Capture the cell that displays the provided text and extract its [x, y] central coordinate. 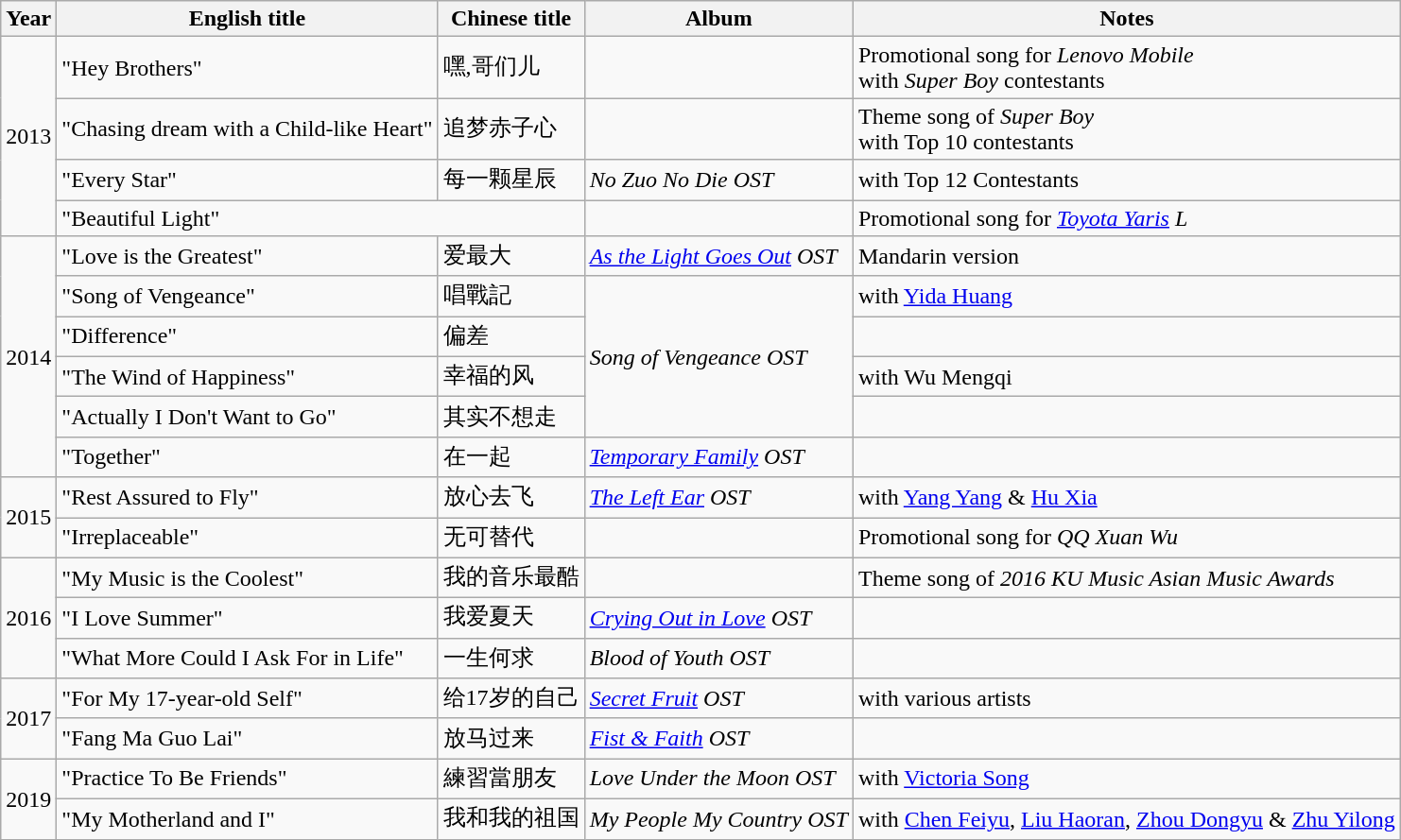
一生何求 [510, 658]
"I Love Summer" [248, 618]
"Beautiful Light" [320, 218]
2016 [28, 618]
唱戰記 [510, 297]
Mandarin version [1127, 257]
Promotional song for Toyota Yaris L [1127, 218]
Secret Fruit OST [718, 699]
"The Wind of Happiness" [248, 376]
English title [248, 19]
"For My 17-year-old Self" [248, 699]
在一起 [510, 457]
偏差 [510, 336]
2013 [28, 136]
My People My Country OST [718, 818]
with Yida Huang [1127, 297]
"Difference" [248, 336]
練習當朋友 [510, 779]
"What More Could I Ask For in Life" [248, 658]
爱最大 [510, 257]
"Every Star" [248, 180]
"Irreplaceable" [248, 539]
我的音乐最酷 [510, 578]
2017 [28, 718]
with Wu Mengqi [1127, 376]
Theme song of Super Boywith Top 10 contestants [1127, 129]
2015 [28, 518]
"Practice To Be Friends" [248, 779]
Song of Vengeance OST [718, 356]
"Rest Assured to Fly" [248, 497]
Year [28, 19]
with Yang Yang & Hu Xia [1127, 497]
其实不想走 [510, 418]
"Chasing dream with a Child-like Heart" [248, 129]
嘿,哥们儿 [510, 68]
No Zuo No Die OST [718, 180]
with Top 12 Contestants [1127, 180]
"Hey Brothers" [248, 68]
给17岁的自己 [510, 699]
无可替代 [510, 539]
"My Music is the Coolest" [248, 578]
放马过来 [510, 739]
The Left Ear OST [718, 497]
"Song of Vengeance" [248, 297]
Promotional song for Lenovo Mobilewith Super Boy contestants [1127, 68]
Promotional song for QQ Xuan Wu [1127, 539]
"My Motherland and I" [248, 818]
我爱夏天 [510, 618]
Blood of Youth OST [718, 658]
幸福的风 [510, 376]
Love Under the Moon OST [718, 779]
Theme song of 2016 KU Music Asian Music Awards [1127, 578]
As the Light Goes Out OST [718, 257]
"Actually I Don't Want to Go" [248, 418]
"Love is the Greatest" [248, 257]
Notes [1127, 19]
Chinese title [510, 19]
Temporary Family OST [718, 457]
每一颗星辰 [510, 180]
with Victoria Song [1127, 779]
2014 [28, 357]
with various artists [1127, 699]
"Together" [248, 457]
Album [718, 19]
放心去飞 [510, 497]
追梦赤子心 [510, 129]
"Fang Ma Guo Lai" [248, 739]
Crying Out in Love OST [718, 618]
我和我的祖国 [510, 818]
with Chen Feiyu, Liu Haoran, Zhou Dongyu & Zhu Yilong [1127, 818]
2019 [28, 799]
Fist & Faith OST [718, 739]
